Scan for the cell matching the given text and deliver its (X, Y) coordinate at center. 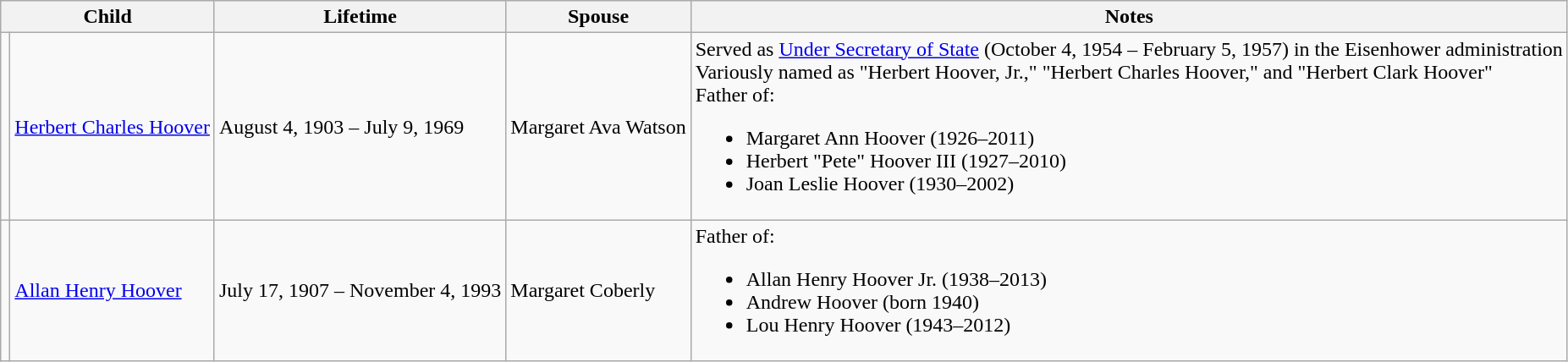
Spouse (598, 17)
Father of:Allan Henry Hoover Jr. (1938–2013)Andrew Hoover (born 1940)Lou Henry Hoover (1943–2012) (1129, 291)
Allan Henry Hoover (113, 291)
Herbert Charles Hoover (113, 127)
Notes (1129, 17)
August 4, 1903 – July 9, 1969 (360, 127)
Child (108, 17)
Margaret Coberly (598, 291)
July 17, 1907 – November 4, 1993 (360, 291)
Margaret Ava Watson (598, 127)
Lifetime (360, 17)
